Return the [X, Y] coordinate for the center point of the cell that contains the specified text.  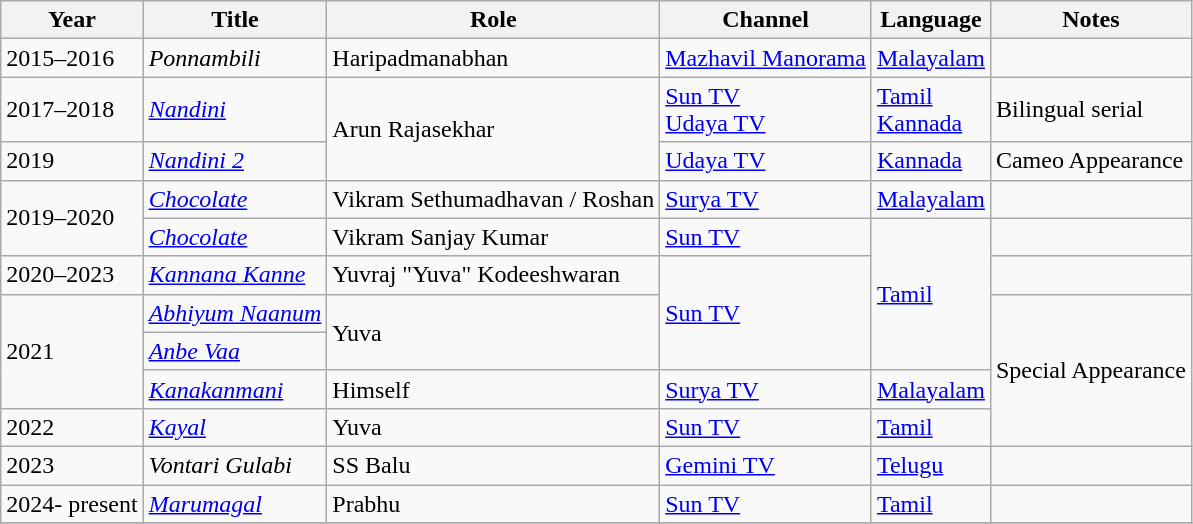
Cameo Appearance [1090, 161]
2020–2023 [72, 275]
Yuvraj "Yuva" Kodeeshwaran [494, 275]
Ponnambili [235, 58]
Anbe Vaa [235, 351]
Haripadmanabhan [494, 58]
2024- present [72, 503]
Year [72, 20]
SS Balu [494, 465]
2019–2020 [72, 218]
Special Appearance [1090, 370]
Bilingual serial [1090, 110]
Gemini TV [766, 465]
Marumagal [235, 503]
Role [494, 20]
2022 [72, 427]
2015–2016 [72, 58]
Vikram Sanjay Kumar [494, 237]
2019 [72, 161]
Language [930, 20]
Nandini 2 [235, 161]
Nandini [235, 110]
Mazhavil Manorama [766, 58]
Arun Rajasekhar [494, 128]
Kannana Kanne [235, 275]
Kayal [235, 427]
Abhiyum Naanum [235, 313]
TamilKannada [930, 110]
Udaya TV [766, 161]
Title [235, 20]
Telugu [930, 465]
Notes [1090, 20]
Kanakanmani [235, 389]
Channel [766, 20]
Sun TV Udaya TV [766, 110]
Prabhu [494, 503]
Vontari Gulabi [235, 465]
Vikram Sethumadhavan / Roshan [494, 199]
Kannada [930, 161]
2023 [72, 465]
Himself [494, 389]
2021 [72, 351]
2017–2018 [72, 110]
